Find where the given text appears and provide that cell's center as (x, y) coordinate. 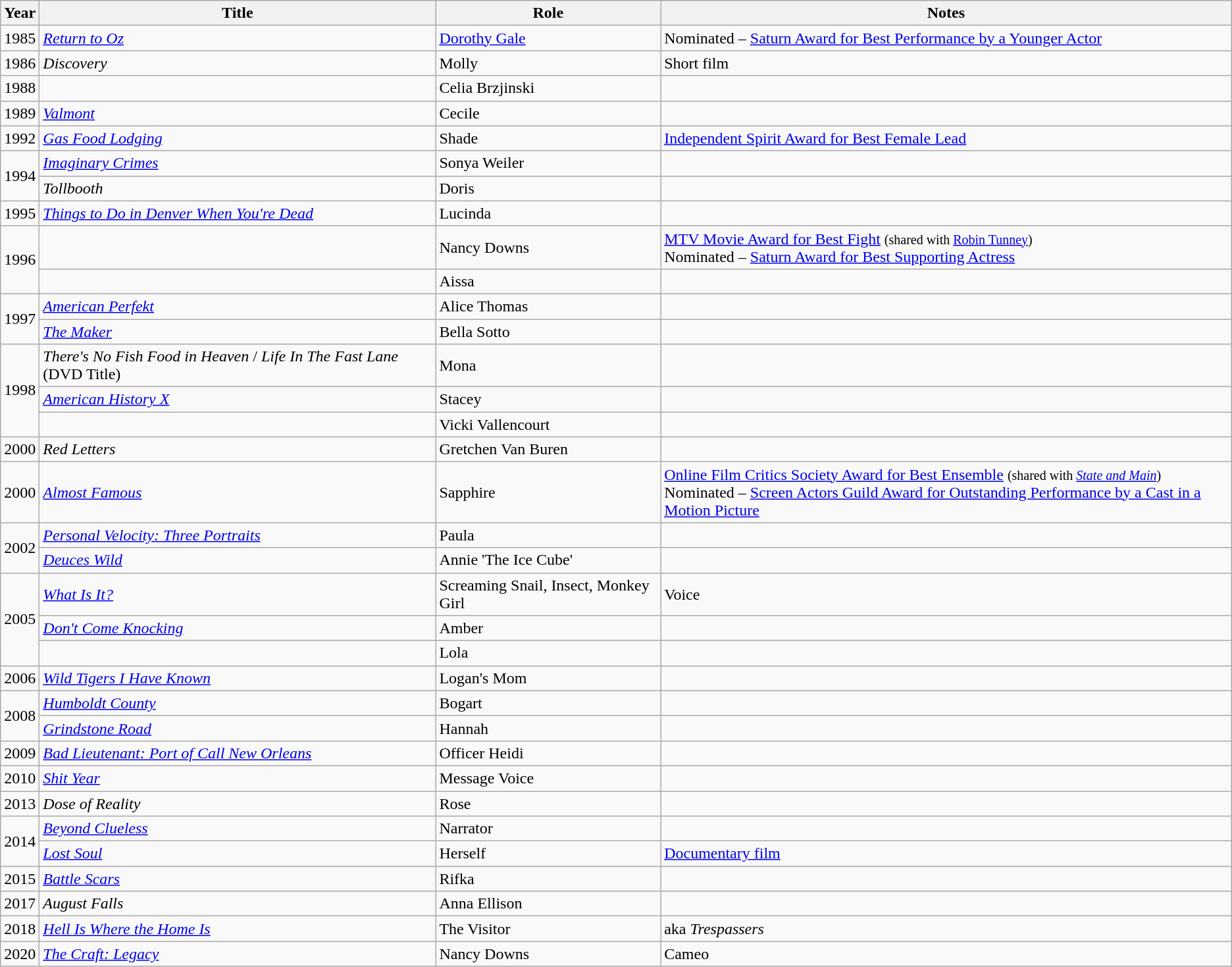
1986 (20, 63)
Grindstone Road (238, 728)
2005 (20, 619)
Cecile (548, 113)
2008 (20, 716)
Officer Heidi (548, 753)
Narrator (548, 829)
Anna Ellison (548, 904)
1996 (20, 259)
2017 (20, 904)
Gretchen Van Buren (548, 450)
Herself (548, 854)
Almost Famous (238, 492)
Sonya Weiler (548, 163)
1988 (20, 88)
Vicki Vallencourt (548, 425)
1995 (20, 213)
Message Voice (548, 778)
1989 (20, 113)
Don't Come Knocking (238, 628)
Bad Lieutenant: Port of Call New Orleans (238, 753)
1985 (20, 38)
Hell Is Where the Home Is (238, 929)
2006 (20, 678)
Dose of Reality (238, 804)
Notes (946, 13)
Short film (946, 63)
2020 (20, 954)
Lucinda (548, 213)
Mona (548, 366)
1997 (20, 319)
Gas Food Lodging (238, 138)
2018 (20, 929)
Annie 'The Ice Cube' (548, 560)
Shit Year (238, 778)
2015 (20, 879)
Bella Sotto (548, 331)
Discovery (238, 63)
Year (20, 13)
1992 (20, 138)
Independent Spirit Award for Best Female Lead (946, 138)
Lost Soul (238, 854)
2010 (20, 778)
The Maker (238, 331)
2002 (20, 548)
Personal Velocity: Three Portraits (238, 535)
Stacey (548, 400)
Nominated – Saturn Award for Best Performance by a Younger Actor (946, 38)
Rose (548, 804)
2009 (20, 753)
1994 (20, 176)
Cameo (946, 954)
Valmont (238, 113)
Aissa (548, 281)
Molly (548, 63)
1998 (20, 391)
Dorothy Gale (548, 38)
Title (238, 13)
Documentary film (946, 854)
What Is It? (238, 594)
Screaming Snail, Insect, Monkey Girl (548, 594)
Paula (548, 535)
Wild Tigers I Have Known (238, 678)
American Perfekt (238, 306)
There's No Fish Food in Heaven / Life In The Fast Lane (DVD Title) (238, 366)
Things to Do in Denver When You're Dead (238, 213)
aka Trespassers (946, 929)
Humboldt County (238, 703)
Logan's Mom (548, 678)
Bogart (548, 703)
Sapphire (548, 492)
MTV Movie Award for Best Fight (shared with Robin Tunney)Nominated – Saturn Award for Best Supporting Actress (946, 248)
The Visitor (548, 929)
August Falls (238, 904)
Doris (548, 188)
Celia Brzjinski (548, 88)
The Craft: Legacy (238, 954)
Hannah (548, 728)
Lola (548, 653)
Rifka (548, 879)
2014 (20, 841)
Return to Oz (238, 38)
Deuces Wild (238, 560)
American History X (238, 400)
Tollbooth (238, 188)
Amber (548, 628)
Role (548, 13)
Battle Scars (238, 879)
Red Letters (238, 450)
Imaginary Crimes (238, 163)
Shade (548, 138)
Beyond Clueless (238, 829)
Alice Thomas (548, 306)
Voice (946, 594)
2013 (20, 804)
